Extract the [x, y] coordinate from the center of the cell holding the provided text.  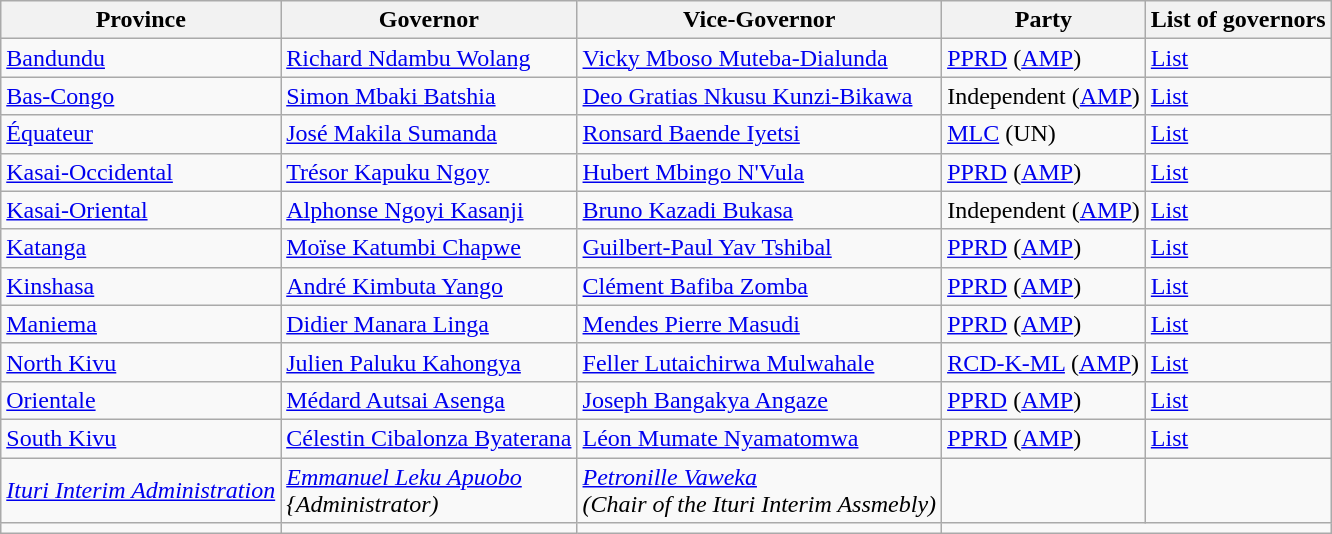
Médard Autsai Asenga [429, 400]
Vicky Mboso Muteba-Dialunda [760, 58]
Bas-Congo [141, 96]
André Kimbuta Yango [429, 286]
Feller Lutaichirwa Mulwahale [760, 362]
North Kivu [141, 362]
Moïse Katumbi Chapwe [429, 248]
Emmanuel Leku Apuobo{Administrator) [429, 490]
Hubert Mbingo N'Vula [760, 172]
Kinshasa [141, 286]
José Makila Sumanda [429, 134]
Léon Mumate Nyamatomwa [760, 438]
Guilbert-Paul Yav Tshibal [760, 248]
Party [1044, 20]
Bandundu [141, 58]
Kasai-Oriental [141, 210]
Alphonse Ngoyi Kasanji [429, 210]
Trésor Kapuku Ngoy [429, 172]
Kasai-Occidental [141, 172]
Orientale [141, 400]
Vice-Governor [760, 20]
Joseph Bangakya Angaze [760, 400]
MLC (UN) [1044, 134]
Simon Mbaki Batshia [429, 96]
Ituri Interim Administration [141, 490]
Célestin Cibalonza Byaterana [429, 438]
Julien Paluku Kahongya [429, 362]
Maniema [141, 324]
Ronsard Baende Iyetsi [760, 134]
Deo Gratias Nkusu Kunzi-Bikawa [760, 96]
Province [141, 20]
Mendes Pierre Masudi [760, 324]
List of governors [1238, 20]
Bruno Kazadi Bukasa [760, 210]
Katanga [141, 248]
RCD-K-ML (AMP) [1044, 362]
Richard Ndambu Wolang [429, 58]
Didier Manara Linga [429, 324]
Clément Bafiba Zomba [760, 286]
Governor [429, 20]
Équateur [141, 134]
South Kivu [141, 438]
Petronille Vaweka(Chair of the Ituri Interim Assmebly) [760, 490]
